Pinpoint the cell where the given text exists, returning its (X, Y) midpoint coordinate. 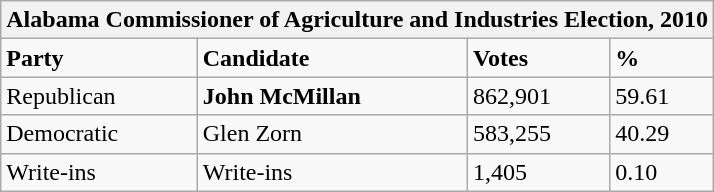
John McMillan (332, 96)
862,901 (538, 96)
Alabama Commissioner of Agriculture and Industries Election, 2010 (358, 20)
Republican (99, 96)
59.61 (662, 96)
583,255 (538, 134)
0.10 (662, 172)
Votes (538, 58)
1,405 (538, 172)
% (662, 58)
Democratic (99, 134)
Party (99, 58)
40.29 (662, 134)
Candidate (332, 58)
Glen Zorn (332, 134)
